Return (x, y) of the center of cell containing provided text 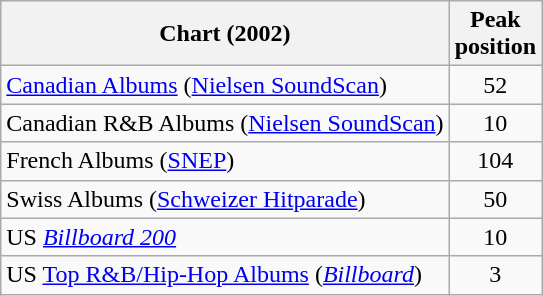
50 (495, 199)
52 (495, 85)
Chart (2002) (225, 34)
US Top R&B/Hip-Hop Albums (Billboard) (225, 275)
Peakposition (495, 34)
US Billboard 200 (225, 237)
Canadian Albums (Nielsen SoundScan) (225, 85)
Canadian R&B Albums (Nielsen SoundScan) (225, 123)
Swiss Albums (Schweizer Hitparade) (225, 199)
3 (495, 275)
French Albums (SNEP) (225, 161)
104 (495, 161)
